Capture the cell that displays the provided text and extract its (X, Y) central coordinate. 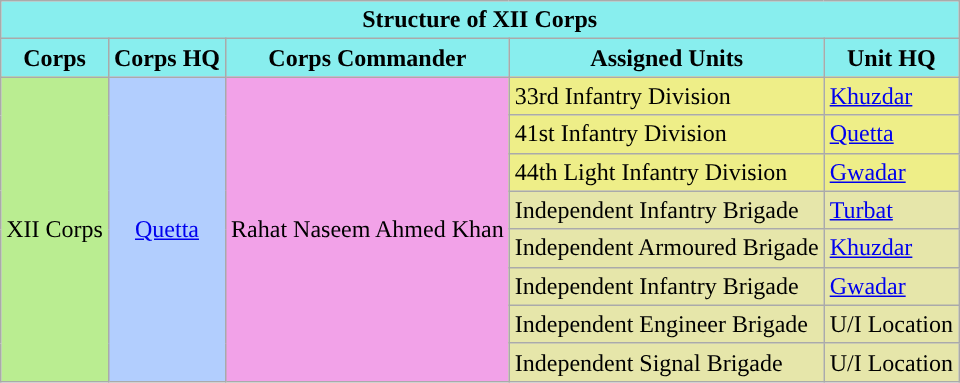
Corps Commander (368, 58)
Independent Engineer Brigade (666, 324)
XII Corps (55, 229)
44th Light Infantry Division (666, 172)
Independent Signal Brigade (666, 362)
Structure of XII Corps (480, 20)
Turbat (891, 210)
Corps HQ (166, 58)
41st Infantry Division (666, 134)
Independent Armoured Brigade (666, 248)
Rahat Naseem Ahmed Khan (368, 229)
33rd Infantry Division (666, 96)
Corps (55, 58)
Assigned Units (666, 58)
Unit HQ (891, 58)
